Scan for the cell matching the given text and deliver its [x, y] coordinate at center. 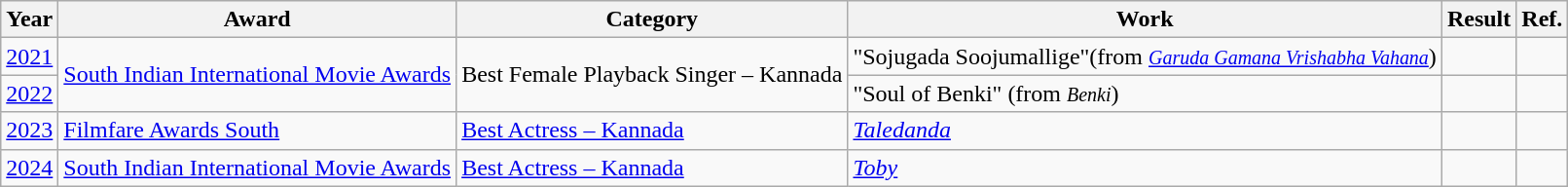
2022 [29, 93]
"Soul of Benki" (from Benki) [1145, 93]
Award [257, 19]
Work [1145, 19]
Filmfare Awards South [257, 131]
Result [1478, 19]
Ref. [1542, 19]
2023 [29, 131]
"Sojugada Soojumallige"(from Garuda Gamana Vrishabha Vahana) [1145, 56]
Best Female Playback Singer – Kannada [652, 75]
Category [652, 19]
Year [29, 19]
Toby [1145, 168]
2024 [29, 168]
Taledanda [1145, 131]
2021 [29, 56]
